From the cell containing the given text, extract its center point as (x, y) coordinate. 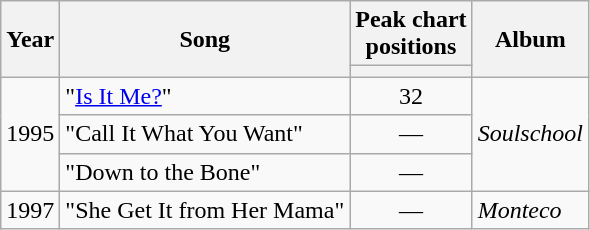
Peak chartpositions (411, 34)
"Down to the Bone" (205, 172)
1997 (30, 210)
Year (30, 39)
Monteco (530, 210)
Soulschool (530, 134)
"Is It Me?" (205, 96)
32 (411, 96)
1995 (30, 134)
"Call It What You Want" (205, 134)
Song (205, 39)
"She Get It from Her Mama" (205, 210)
Album (530, 39)
